Provide the (X, Y) coordinate of the cell's center where the given text is located.  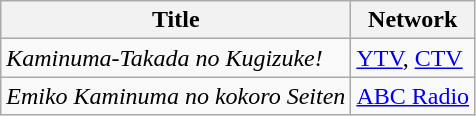
Emiko Kaminuma no kokoro Seiten (176, 96)
Network (413, 20)
ABC Radio (413, 96)
Title (176, 20)
YTV, CTV (413, 58)
Kaminuma-Takada no Kugizuke! (176, 58)
